Provide the [x, y] coordinate of the cell's center where the given text is located.  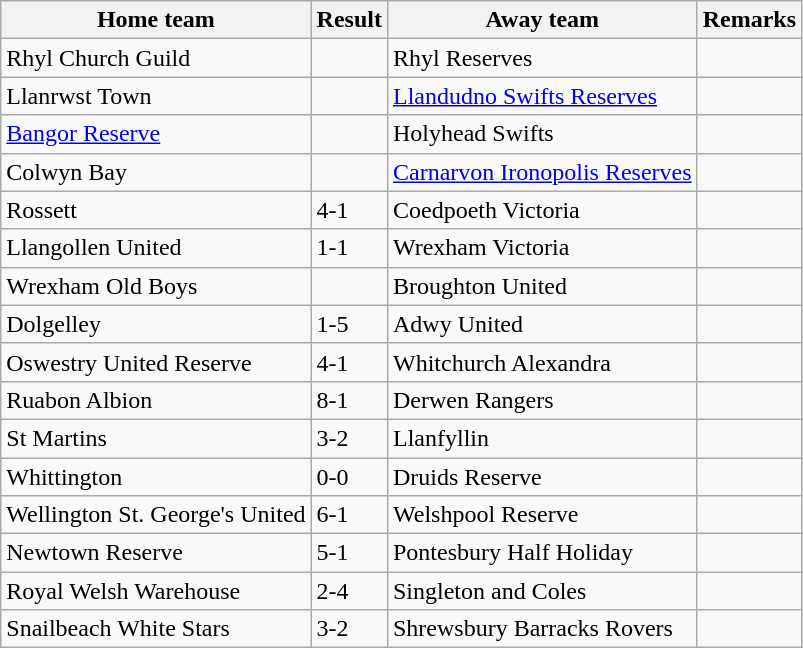
Bangor Reserve [156, 134]
Dolgelley [156, 324]
Away team [542, 20]
Royal Welsh Warehouse [156, 591]
Broughton United [542, 286]
Rossett [156, 210]
Home team [156, 20]
1-5 [349, 324]
Singleton and Coles [542, 591]
Druids Reserve [542, 477]
8-1 [349, 400]
Snailbeach White Stars [156, 629]
Coedpoeth Victoria [542, 210]
Rhyl Reserves [542, 58]
Whittington [156, 477]
Newtown Reserve [156, 553]
Colwyn Bay [156, 172]
Ruabon Albion [156, 400]
Rhyl Church Guild [156, 58]
St Martins [156, 438]
Oswestry United Reserve [156, 362]
Llangollen United [156, 248]
Whitchurch Alexandra [542, 362]
Llanfyllin [542, 438]
Derwen Rangers [542, 400]
Carnarvon Ironopolis Reserves [542, 172]
Result [349, 20]
2-4 [349, 591]
Llandudno Swifts Reserves [542, 96]
Llanrwst Town [156, 96]
5-1 [349, 553]
6-1 [349, 515]
Pontesbury Half Holiday [542, 553]
Shrewsbury Barracks Rovers [542, 629]
Wellington St. George's United [156, 515]
Adwy United [542, 324]
1-1 [349, 248]
0-0 [349, 477]
Holyhead Swifts [542, 134]
Wrexham Old Boys [156, 286]
Wrexham Victoria [542, 248]
Welshpool Reserve [542, 515]
Remarks [749, 20]
